Output the (X, Y) coordinate of the center of the cell containing the given text.  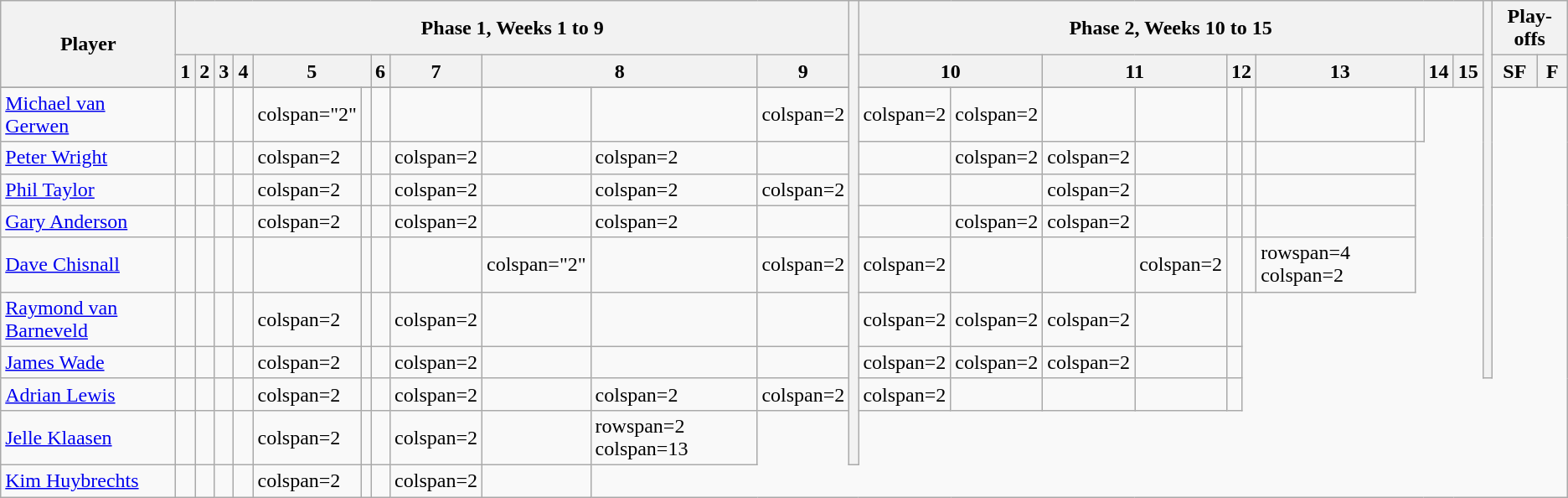
SF (1514, 71)
3 (224, 71)
13 (1340, 71)
6 (380, 71)
11 (1135, 71)
Adrian Lewis (89, 394)
Phil Taylor (89, 189)
5 (312, 71)
15 (1467, 71)
Gary Anderson (89, 221)
Peter Wright (89, 158)
F (1552, 71)
Play-offs (1529, 29)
Phase 2, Weeks 10 to 15 (1171, 29)
9 (803, 71)
1 (186, 71)
Kim Huybrechts (89, 480)
Michael van Gerwen (89, 114)
14 (1439, 71)
4 (243, 71)
rowspan=4 colspan=2 (1335, 265)
Phase 1, Weeks 1 to 9 (513, 29)
10 (951, 71)
7 (436, 71)
12 (1241, 71)
2 (204, 71)
Dave Chisnall (89, 265)
Player (89, 44)
Jelle Klaasen (89, 438)
8 (620, 71)
Raymond van Barneveld (89, 319)
rowspan=2 colspan=13 (673, 438)
James Wade (89, 362)
